Pinpoint the cell where the given text exists, returning its (x, y) midpoint coordinate. 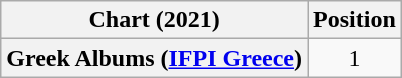
Chart (2021) (154, 20)
Greek Albums (IFPI Greece) (154, 58)
Position (355, 20)
1 (355, 58)
